Find where the given text appears and provide that cell's center as (X, Y) coordinate. 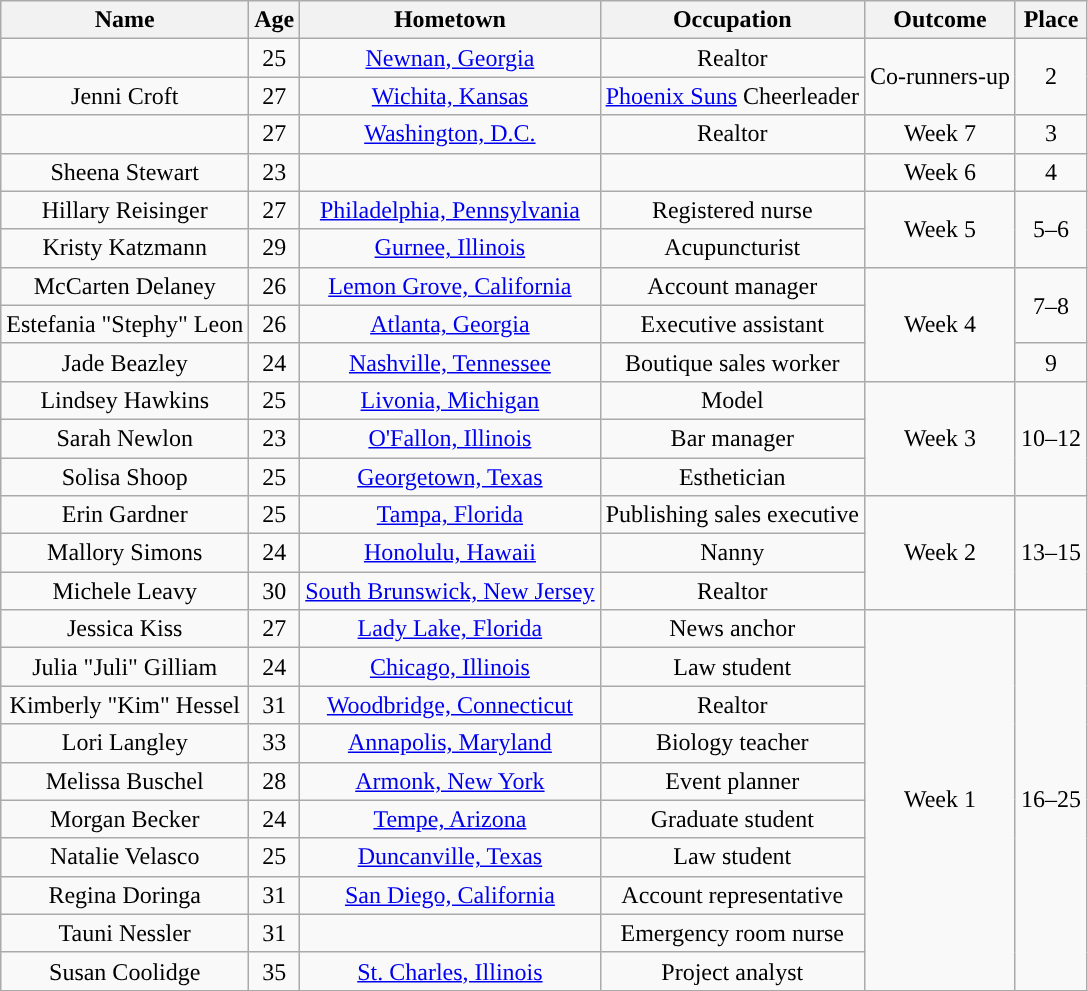
3 (1050, 134)
Melissa Buschel (125, 781)
Wichita, Kansas (450, 96)
Account representative (732, 895)
Natalie Velasco (125, 857)
Philadelphia, Pennsylvania (450, 210)
Account manager (732, 286)
Outcome (940, 20)
Acupuncturist (732, 248)
5–6 (1050, 229)
Kristy Katzmann (125, 248)
Jenni Croft (125, 96)
Estefania "Stephy" Leon (125, 324)
Honolulu, Hawaii (450, 553)
Michele Leavy (125, 591)
Tempe, Arizona (450, 819)
Sheena Stewart (125, 172)
Week 7 (940, 134)
Jessica Kiss (125, 629)
Lady Lake, Florida (450, 629)
Chicago, Illinois (450, 667)
Regina Doringa (125, 895)
Washington, D.C. (450, 134)
Solisa Shoop (125, 477)
Armonk, New York (450, 781)
Annapolis, Maryland (450, 743)
Model (732, 400)
10–12 (1050, 438)
Registered nurse (732, 210)
Mallory Simons (125, 553)
Lemon Grove, California (450, 286)
McCarten Delaney (125, 286)
13–15 (1050, 553)
Georgetown, Texas (450, 477)
35 (274, 971)
Woodbridge, Connecticut (450, 705)
Graduate student (732, 819)
Occupation (732, 20)
Phoenix Suns Cheerleader (732, 96)
Event planner (732, 781)
Biology teacher (732, 743)
Week 2 (940, 553)
7–8 (1050, 305)
Nanny (732, 553)
Tampa, Florida (450, 515)
Jade Beazley (125, 362)
Place (1050, 20)
Livonia, Michigan (450, 400)
Erin Gardner (125, 515)
Name (125, 20)
Atlanta, Georgia (450, 324)
Executive assistant (732, 324)
Project analyst (732, 971)
Lindsey Hawkins (125, 400)
Bar manager (732, 438)
San Diego, California (450, 895)
Co-runners-up (940, 77)
Tauni Nessler (125, 933)
28 (274, 781)
Nashville, Tennessee (450, 362)
Susan Coolidge (125, 971)
Age (274, 20)
29 (274, 248)
News anchor (732, 629)
16–25 (1050, 800)
Lori Langley (125, 743)
Sarah Newlon (125, 438)
Esthetician (732, 477)
Duncanville, Texas (450, 857)
30 (274, 591)
Julia "Juli" Gilliam (125, 667)
Week 4 (940, 324)
9 (1050, 362)
Hillary Reisinger (125, 210)
South Brunswick, New Jersey (450, 591)
Week 5 (940, 229)
4 (1050, 172)
Morgan Becker (125, 819)
Week 6 (940, 172)
Week 3 (940, 438)
Week 1 (940, 800)
St. Charles, Illinois (450, 971)
Gurnee, Illinois (450, 248)
Kimberly "Kim" Hessel (125, 705)
Hometown (450, 20)
Emergency room nurse (732, 933)
Publishing sales executive (732, 515)
O'Fallon, Illinois (450, 438)
Boutique sales worker (732, 362)
Newnan, Georgia (450, 58)
2 (1050, 77)
33 (274, 743)
